From the cell containing the given text, extract its center point as [X, Y] coordinate. 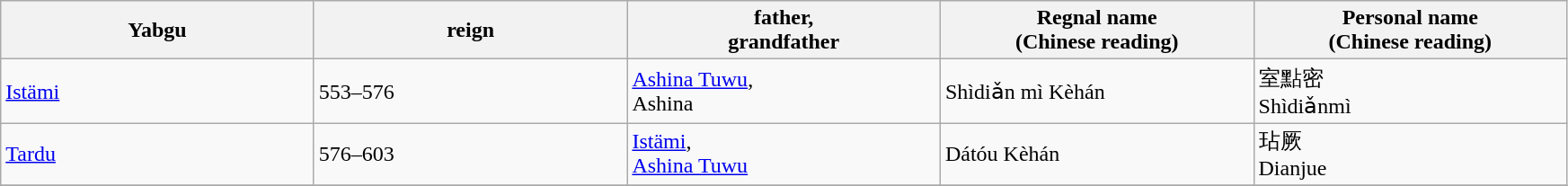
Istämi,Ashina Tuwu [784, 155]
father,grandfather [784, 31]
室點密Shìdiǎnmì [1411, 92]
Yabgu [158, 31]
Istämi [158, 92]
553–576 [471, 92]
Shìdiǎn mì Kèhán [1096, 92]
Dátóu Kèhán [1096, 155]
Regnal name(Chinese reading) [1096, 31]
Tardu [158, 155]
576–603 [471, 155]
玷厥Dianjue [1411, 155]
reign [471, 31]
Ashina Tuwu,Ashina [784, 92]
Personal name(Chinese reading) [1411, 31]
